Provide the [X, Y] coordinate of the cell's center where the given text is located.  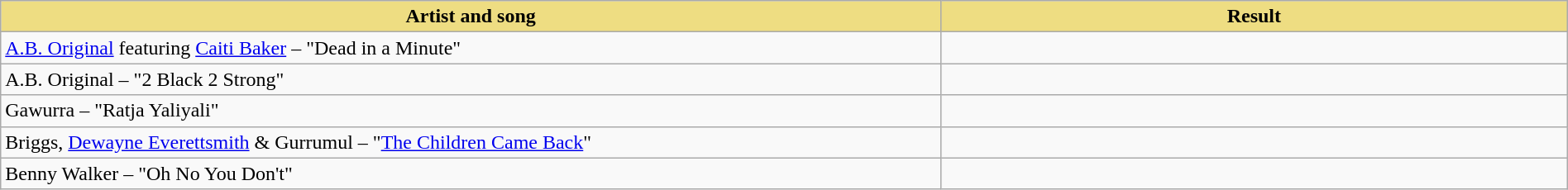
A.B. Original – "2 Black 2 Strong" [471, 79]
Artist and song [471, 17]
A.B. Original featuring Caiti Baker – "Dead in a Minute" [471, 48]
Result [1254, 17]
Briggs, Dewayne Everettsmith & Gurrumul – "The Children Came Back" [471, 142]
Gawurra – "Ratja Yaliyali" [471, 111]
Benny Walker – "Oh No You Don't" [471, 173]
